Scan for the cell matching the given text and deliver its [x, y] coordinate at center. 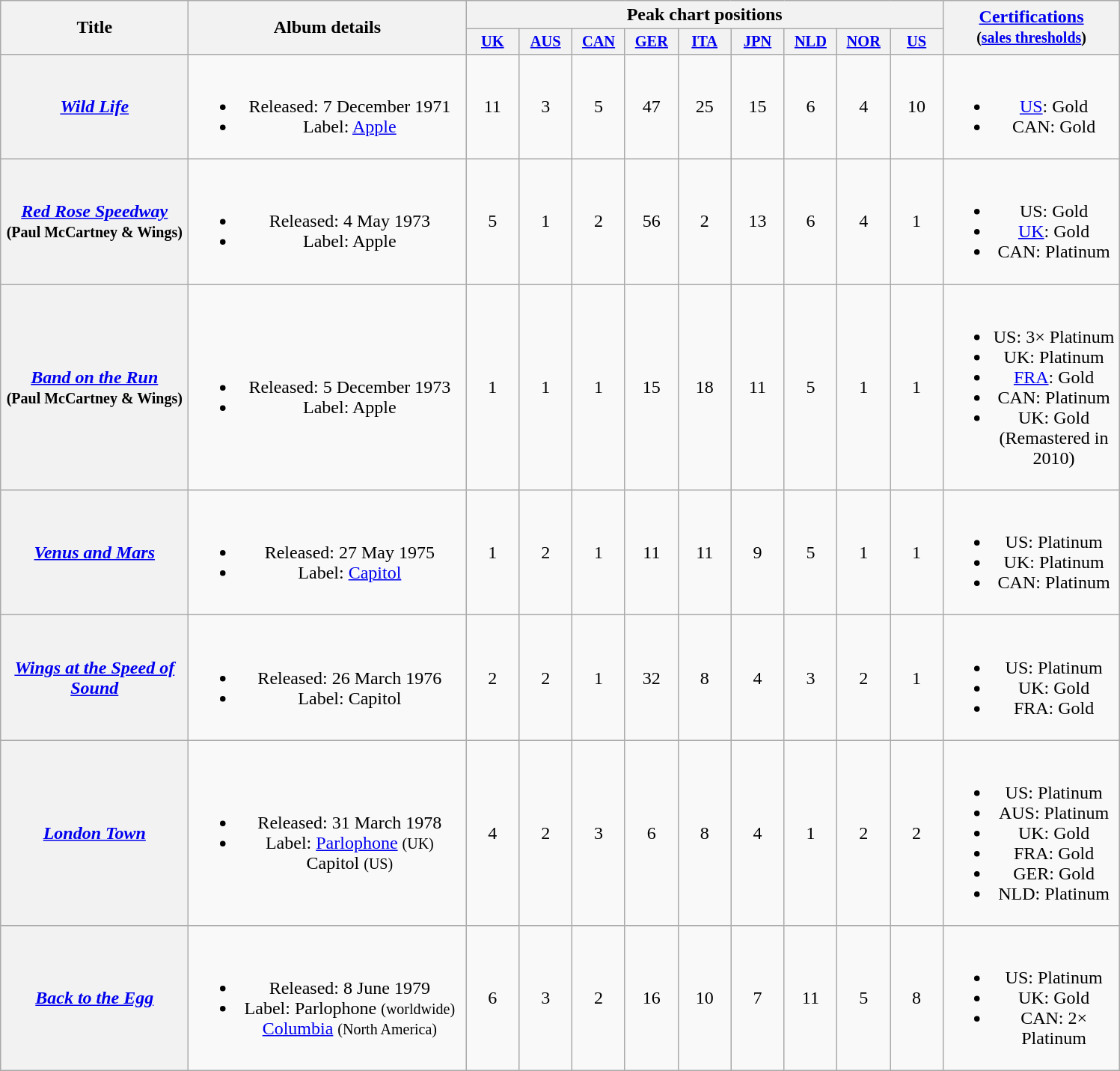
Released: 26 March 1976Label: Capitol [328, 678]
Released: 5 December 1973Label: Apple [328, 388]
US: PlatinumAUS: PlatinumUK: GoldFRA: GoldGER: GoldNLD: Platinum [1032, 833]
GER [651, 42]
NOR [863, 42]
Released: 27 May 1975Label: Capitol [328, 552]
UK [492, 42]
13 [757, 222]
9 [757, 552]
JPN [757, 42]
Album details [328, 28]
ITA [705, 42]
Wild Life [94, 106]
US [917, 42]
56 [651, 222]
Released: 8 June 1979Label: Parlophone (worldwide)Columbia (North America) [328, 998]
US: GoldCAN: Gold [1032, 106]
Wings at the Speed of Sound [94, 678]
Peak chart positions [705, 15]
Released: 31 March 1978Label: Parlophone (UK)Capitol (US) [328, 833]
US: 3× PlatinumUK: PlatinumFRA: GoldCAN: PlatinumUK: Gold (Remastered in 2010) [1032, 388]
25 [705, 106]
Venus and Mars [94, 552]
US: PlatinumUK: GoldFRA: Gold [1032, 678]
Certifications(sales thresholds) [1032, 28]
18 [705, 388]
Released: 7 December 1971Label: Apple [328, 106]
47 [651, 106]
US: GoldUK: GoldCAN: Platinum [1032, 222]
Title [94, 28]
AUS [546, 42]
Back to the Egg [94, 998]
32 [651, 678]
London Town [94, 833]
Released: 4 May 1973Label: Apple [328, 222]
7 [757, 998]
US: PlatinumUK: PlatinumCAN: Platinum [1032, 552]
US: PlatinumUK: GoldCAN: 2× Platinum [1032, 998]
16 [651, 998]
NLD [811, 42]
Band on the Run(Paul McCartney & Wings) [94, 388]
CAN [599, 42]
Red Rose Speedway(Paul McCartney & Wings) [94, 222]
